Find where the given text appears and provide that cell's center as [x, y] coordinate. 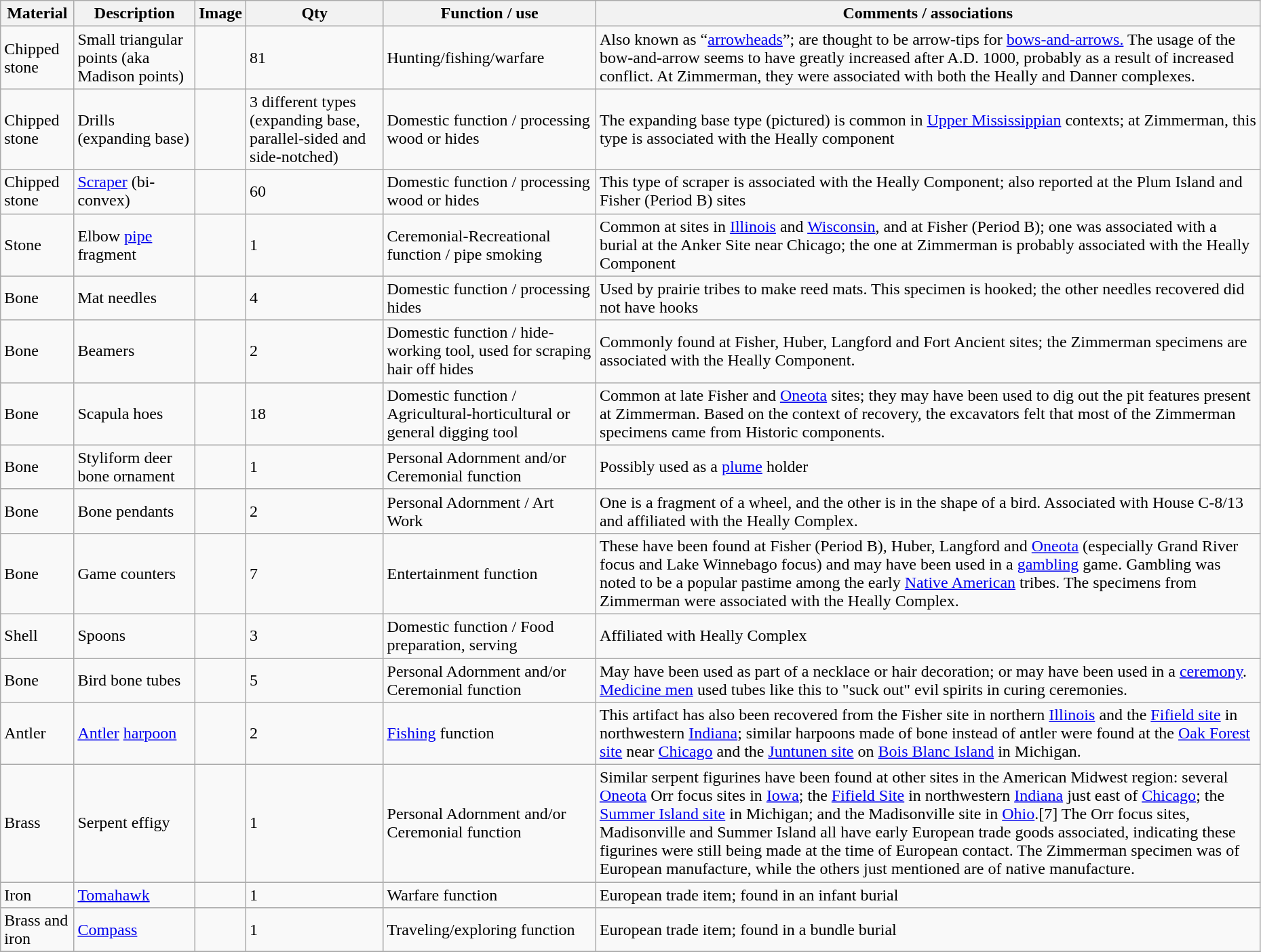
Comments / associations [928, 14]
The expanding base type (pictured) is common in Upper Mississippian contexts; at Zimmerman, this type is associated with the Heally component [928, 129]
Serpent effigy [134, 823]
3 [315, 636]
Material [37, 14]
Compass [134, 930]
Ceremonial-Recreational function / pipe smoking [490, 245]
Possibly used as a plume holder [928, 467]
Scapula hoes [134, 414]
Beamers [134, 351]
Bird bone tubes [134, 679]
Domestic function / hide-working tool, used for scraping hair off hides [490, 351]
Small triangular points (aka Madison points) [134, 58]
Personal Adornment / Art Work [490, 511]
European trade item; found in an infant burial [928, 895]
Iron [37, 895]
Shell [37, 636]
Hunting/fishing/warfare [490, 58]
Commonly found at Fisher, Huber, Langford and Fort Ancient sites; the Zimmerman specimens are associated with the Heally Component. [928, 351]
Domestic function / Agricultural-horticultural or general digging tool [490, 414]
Drills (expanding base) [134, 129]
5 [315, 679]
Brass and iron [37, 930]
Spoons [134, 636]
Function / use [490, 14]
Description [134, 14]
Entertainment function [490, 574]
4 [315, 298]
60 [315, 191]
Qty [315, 14]
Antler harpoon [134, 734]
Stone [37, 245]
Antler [37, 734]
Image [220, 14]
Domestic function / Food preparation, serving [490, 636]
Scraper (bi-convex) [134, 191]
European trade item; found in a bundle burial [928, 930]
Traveling/exploring function [490, 930]
7 [315, 574]
Affiliated with Heally Complex [928, 636]
3 different types (expanding base, parallel-sided and side-notched) [315, 129]
Styliform deer bone ornament [134, 467]
Game counters [134, 574]
Warfare function [490, 895]
Fishing function [490, 734]
81 [315, 58]
Brass [37, 823]
Used by prairie tribes to make reed mats. This specimen is hooked; the other needles recovered did not have hooks [928, 298]
18 [315, 414]
Bone pendants [134, 511]
One is a fragment of a wheel, and the other is in the shape of a bird. Associated with House C-8/13 and affiliated with the Heally Complex. [928, 511]
Domestic function / processing hides [490, 298]
This type of scraper is associated with the Heally Component; also reported at the Plum Island and Fisher (Period B) sites [928, 191]
Elbow pipe fragment [134, 245]
Tomahawk [134, 895]
Mat needles [134, 298]
